From the cell containing the given text, extract its center point as (X, Y) coordinate. 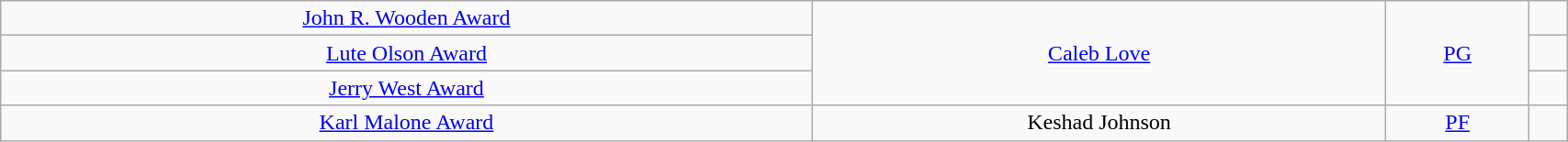
Caleb Love (1099, 53)
Karl Malone Award (406, 123)
Jerry West Award (406, 88)
PF (1457, 123)
PG (1457, 53)
Keshad Johnson (1099, 123)
John R. Wooden Award (406, 18)
Lute Olson Award (406, 53)
